Provide the (X, Y) coordinate of the cell's center where the given text is located.  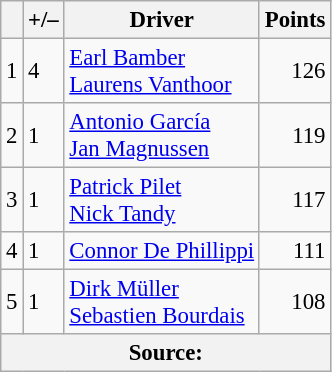
126 (294, 72)
2 (12, 136)
3 (12, 200)
Antonio García Jan Magnussen (162, 136)
111 (294, 251)
Earl Bamber Laurens Vanthoor (162, 72)
119 (294, 136)
+/– (44, 20)
Driver (162, 20)
5 (12, 302)
Source: (166, 353)
Dirk Müller Sebastien Bourdais (162, 302)
Connor De Phillippi (162, 251)
Points (294, 20)
108 (294, 302)
117 (294, 200)
Patrick Pilet Nick Tandy (162, 200)
